For the text-containing cell, return its midpoint in (X, Y) coordinate format. 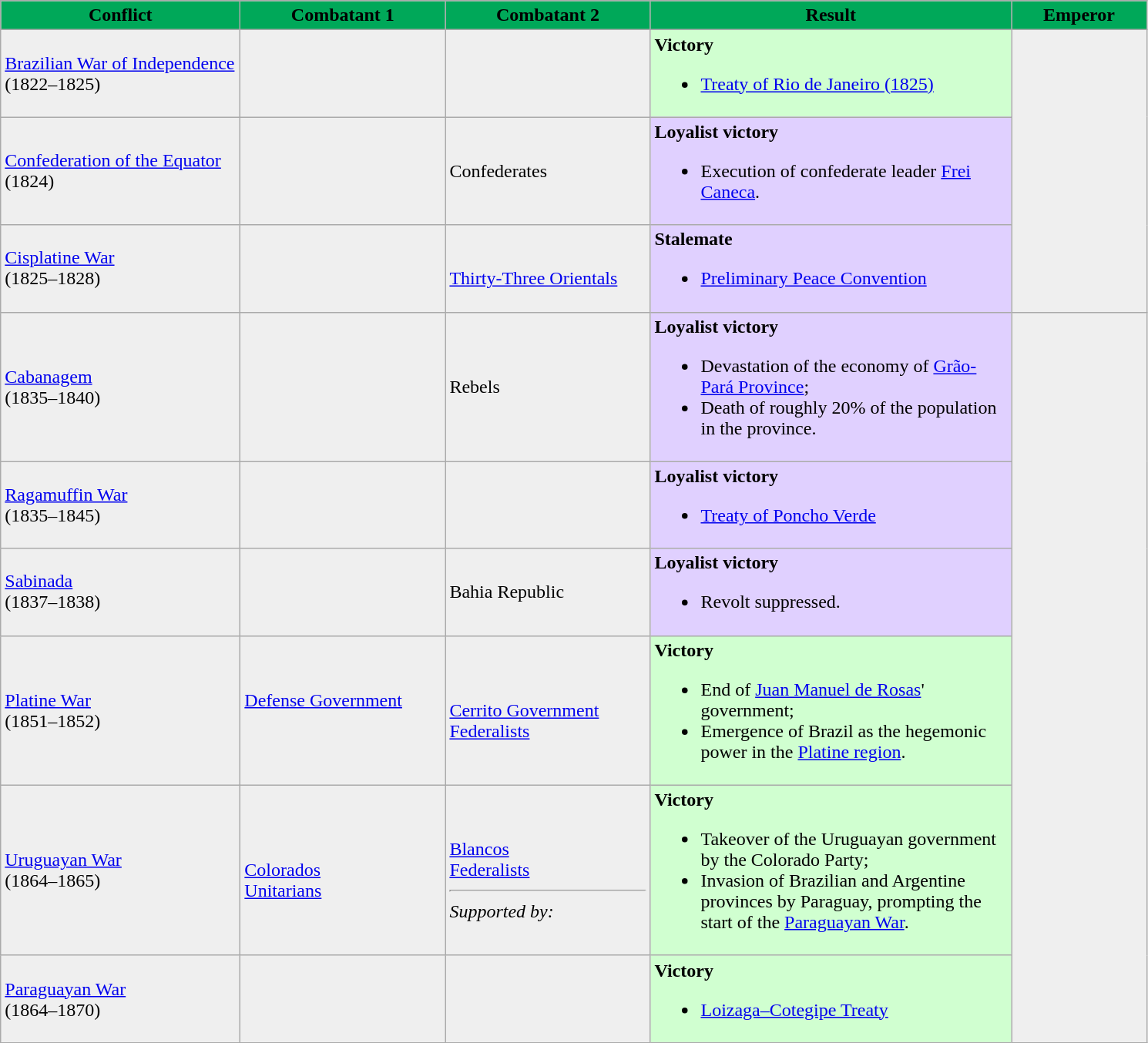
Brazilian War of Independence(1822–1825) (120, 74)
Ragamuffin War(1835–1845) (120, 505)
Rebels (548, 387)
VictoryEnd of Juan Manuel de Rosas' government;Emergence of Brazil as the hegemonic power in the Platine region. (831, 710)
Loyalist victoryDevastation of the economy of Grão-Pará Province;Death of roughly 20% of the population in the province. (831, 387)
VictoryLoizaga–Cotegipe Treaty (831, 998)
Combatant 1 (343, 15)
Loyalist victoryRevolt suppressed. (831, 592)
Loyalist victoryExecution of confederate leader Frei Caneca. (831, 171)
StalematePreliminary Peace Convention (831, 268)
Confederation of the Equator(1824) (120, 171)
Platine War(1851–1852) (120, 710)
Colorados Unitarians (343, 870)
Combatant 2 (548, 15)
Conflict (120, 15)
Defense Government (343, 710)
Bahia Republic (548, 592)
Paraguayan War(1864–1870) (120, 998)
Result (831, 15)
Cisplatine War(1825–1828) (120, 268)
Confederates (548, 171)
Uruguayan War(1864–1865) (120, 870)
Blancos FederalistsSupported by: (548, 870)
Cerrito Government Federalists (548, 710)
VictoryTreaty of Rio de Janeiro (1825) (831, 74)
Thirty-Three Orientals (548, 268)
Sabinada(1837–1838) (120, 592)
Loyalist victoryTreaty of Poncho Verde (831, 505)
Emperor (1079, 15)
Cabanagem(1835–1840) (120, 387)
